Return the [X, Y] coordinate for the center point of the cell that contains the specified text.  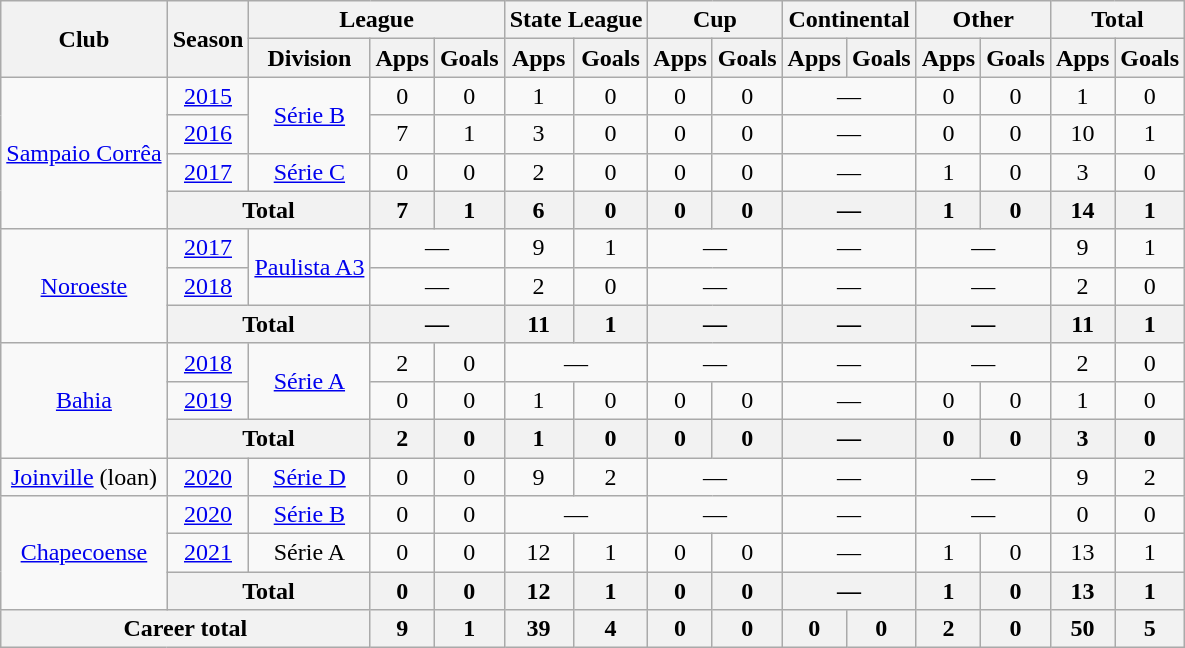
Paulista A3 [310, 267]
Bahia [84, 400]
Other [983, 20]
Division [310, 58]
2015 [208, 96]
6 [538, 210]
14 [1082, 210]
Chapecoense [84, 553]
Série C [310, 172]
State League [576, 20]
Continental [849, 20]
2019 [208, 400]
Cup [715, 20]
League [376, 20]
39 [538, 629]
Noroeste [84, 286]
4 [610, 629]
50 [1082, 629]
Club [84, 39]
5 [1150, 629]
Sampaio Corrêa [84, 153]
Série D [310, 477]
Joinville (loan) [84, 477]
Season [208, 39]
Career total [186, 629]
10 [1082, 134]
2021 [208, 553]
2016 [208, 134]
